Locate the cell with the specified text and output its (X, Y) center coordinate. 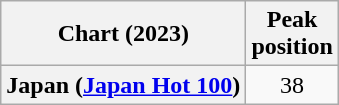
Peakposition (292, 34)
Japan (Japan Hot 100) (124, 85)
Chart (2023) (124, 34)
38 (292, 85)
